Scan for the cell matching the given text and deliver its (X, Y) coordinate at center. 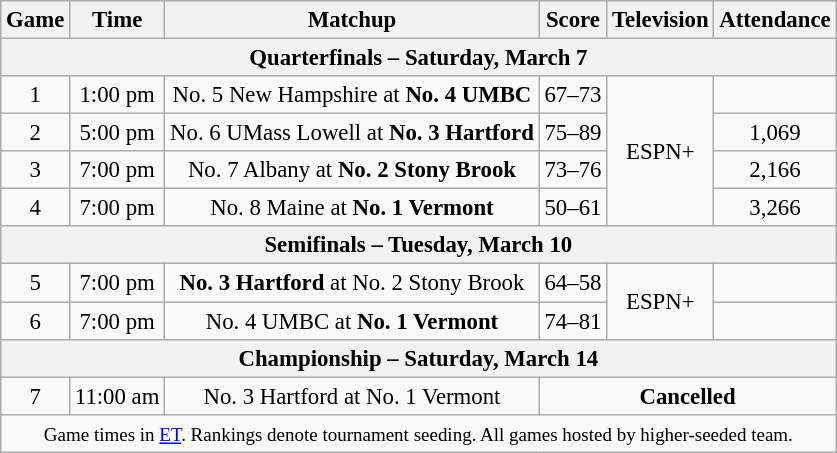
73–76 (573, 170)
No. 3 Hartford at No. 1 Vermont (352, 396)
No. 4 UMBC at No. 1 Vermont (352, 321)
Quarterfinals – Saturday, March 7 (418, 58)
Score (573, 20)
Attendance (775, 20)
67–73 (573, 95)
50–61 (573, 208)
5:00 pm (118, 133)
1,069 (775, 133)
2,166 (775, 170)
Television (660, 20)
11:00 am (118, 396)
No. 7 Albany at No. 2 Stony Brook (352, 170)
Semifinals – Tuesday, March 10 (418, 245)
5 (36, 283)
3,266 (775, 208)
1 (36, 95)
No. 6 UMass Lowell at No. 3 Hartford (352, 133)
Game (36, 20)
No. 3 Hartford at No. 2 Stony Brook (352, 283)
4 (36, 208)
7 (36, 396)
Championship – Saturday, March 14 (418, 358)
Time (118, 20)
75–89 (573, 133)
1:00 pm (118, 95)
74–81 (573, 321)
3 (36, 170)
No. 5 New Hampshire at No. 4 UMBC (352, 95)
2 (36, 133)
Cancelled (688, 396)
No. 8 Maine at No. 1 Vermont (352, 208)
64–58 (573, 283)
Matchup (352, 20)
6 (36, 321)
Game times in ET. Rankings denote tournament seeding. All games hosted by higher-seeded team. (418, 433)
